Find where the given text appears and provide that cell's center as [X, Y] coordinate. 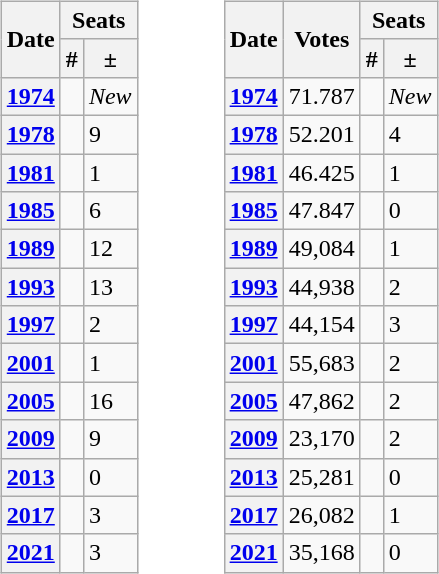
44,938 [322, 287]
13 [110, 287]
44,154 [322, 325]
71.787 [322, 96]
12 [110, 249]
52.201 [322, 134]
47,862 [322, 401]
35,168 [322, 553]
6 [110, 211]
55,683 [322, 363]
46.425 [322, 173]
4 [410, 134]
26,082 [322, 515]
25,281 [322, 477]
23,170 [322, 439]
Votes [322, 39]
49,084 [322, 249]
47.847 [322, 211]
16 [110, 401]
